Capture the cell that displays the provided text and extract its (x, y) central coordinate. 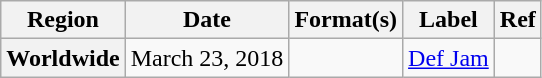
Worldwide (63, 58)
March 23, 2018 (207, 58)
Def Jam (449, 58)
Date (207, 20)
Region (63, 20)
Ref (518, 20)
Format(s) (346, 20)
Label (449, 20)
